Detect which cell encompasses the target text, then output its [X, Y] center coordinate. 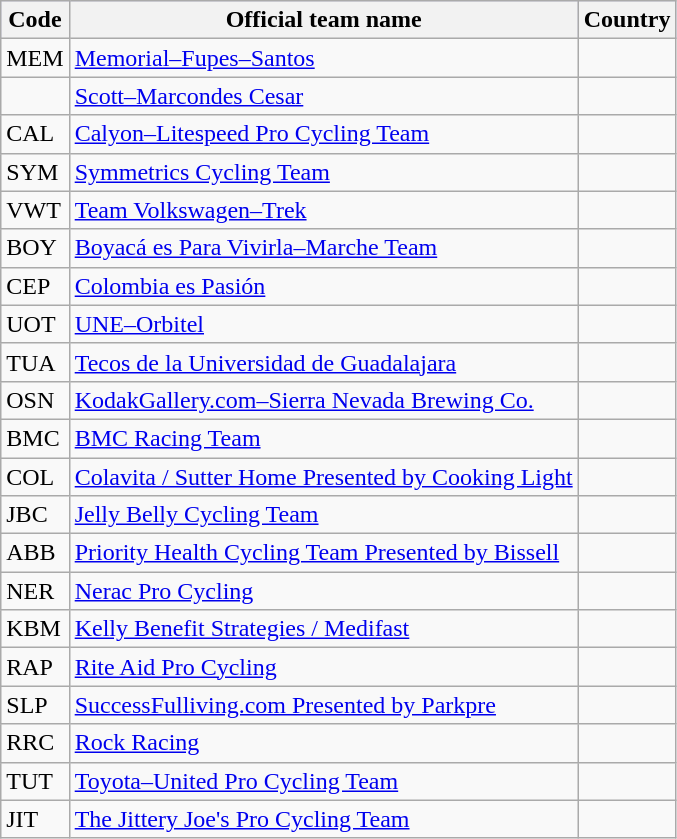
Tecos de la Universidad de Guadalajara [324, 362]
Colombia es Pasión [324, 286]
Jelly Belly Cycling Team [324, 515]
Memorial–Fupes–Santos [324, 58]
UOT [35, 324]
BMC [35, 438]
CEP [35, 286]
Priority Health Cycling Team Presented by Bissell [324, 553]
Rock Racing [324, 743]
JIT [35, 819]
BOY [35, 248]
Country [627, 20]
SYM [35, 172]
RRC [35, 743]
Toyota–United Pro Cycling Team [324, 781]
BMC Racing Team [324, 438]
SLP [35, 705]
Boyacá es Para Vivirla–Marche Team [324, 248]
Calyon–Litespeed Pro Cycling Team [324, 134]
UNE–Orbitel [324, 324]
Code [35, 20]
TUT [35, 781]
Scott–Marcondes Cesar [324, 96]
Official team name [324, 20]
KodakGallery.com–Sierra Nevada Brewing Co. [324, 400]
OSN [35, 400]
KBM [35, 629]
VWT [35, 210]
CAL [35, 134]
NER [35, 591]
JBC [35, 515]
Nerac Pro Cycling [324, 591]
Colavita / Sutter Home Presented by Cooking Light [324, 477]
Team Volkswagen–Trek [324, 210]
TUA [35, 362]
Rite Aid Pro Cycling [324, 667]
ABB [35, 553]
Kelly Benefit Strategies / Medifast [324, 629]
The Jittery Joe's Pro Cycling Team [324, 819]
COL [35, 477]
SuccessFulliving.com Presented by Parkpre [324, 705]
Symmetrics Cycling Team [324, 172]
MEM [35, 58]
RAP [35, 667]
